For the text-containing cell, return its midpoint in (x, y) coordinate format. 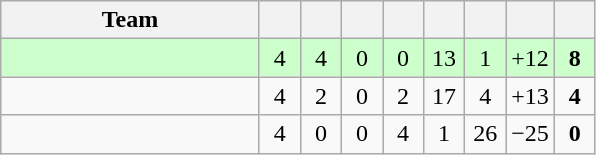
17 (444, 96)
13 (444, 58)
26 (486, 134)
8 (574, 58)
Team (130, 20)
+13 (530, 96)
+12 (530, 58)
−25 (530, 134)
